Detect which cell encompasses the target text, then output its (X, Y) center coordinate. 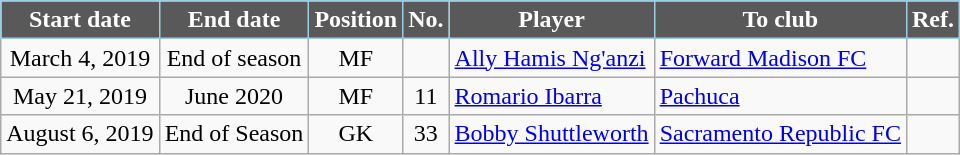
11 (426, 96)
No. (426, 20)
Pachuca (780, 96)
June 2020 (234, 96)
May 21, 2019 (80, 96)
Position (356, 20)
March 4, 2019 (80, 58)
Forward Madison FC (780, 58)
August 6, 2019 (80, 134)
End date (234, 20)
Romario Ibarra (552, 96)
33 (426, 134)
GK (356, 134)
To club (780, 20)
Bobby Shuttleworth (552, 134)
Ref. (932, 20)
End of Season (234, 134)
Start date (80, 20)
Player (552, 20)
Ally Hamis Ng'anzi (552, 58)
End of season (234, 58)
Sacramento Republic FC (780, 134)
